From the cell containing the given text, extract its center point as [x, y] coordinate. 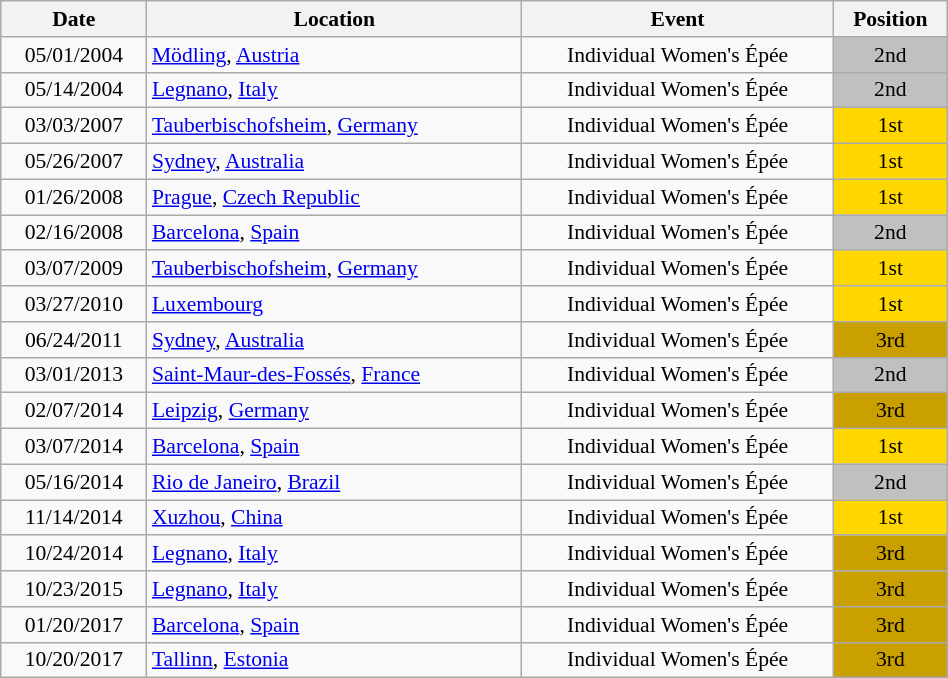
10/23/2015 [74, 589]
05/16/2014 [74, 482]
03/07/2014 [74, 447]
05/01/2004 [74, 55]
03/03/2007 [74, 126]
02/16/2008 [74, 233]
01/26/2008 [74, 197]
06/24/2011 [74, 340]
Date [74, 19]
10/24/2014 [74, 554]
Luxembourg [334, 304]
01/20/2017 [74, 625]
Xuzhou, China [334, 518]
Event [678, 19]
11/14/2014 [74, 518]
Mödling, Austria [334, 55]
10/20/2017 [74, 660]
Position [890, 19]
Saint-Maur-des-Fossés, France [334, 375]
03/27/2010 [74, 304]
03/01/2013 [74, 375]
05/14/2004 [74, 90]
Tallinn, Estonia [334, 660]
Rio de Janeiro, Brazil [334, 482]
05/26/2007 [74, 162]
02/07/2014 [74, 411]
03/07/2009 [74, 269]
Leipzig, Germany [334, 411]
Prague, Czech Republic [334, 197]
Location [334, 19]
